Pinpoint the cell where the given text exists, returning its (x, y) midpoint coordinate. 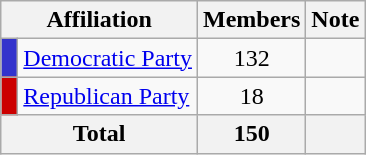
132 (251, 58)
Members (251, 20)
18 (251, 96)
Republican Party (108, 96)
Total (100, 134)
Democratic Party (108, 58)
Note (336, 20)
Affiliation (100, 20)
150 (251, 134)
